Locate the cell with the specified text and output its [X, Y] center coordinate. 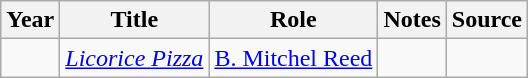
Role [294, 20]
Notes [412, 20]
Source [486, 20]
Licorice Pizza [134, 58]
Title [134, 20]
Year [30, 20]
B. Mitchel Reed [294, 58]
